Provide the (X, Y) coordinate of the cell's center where the given text is located.  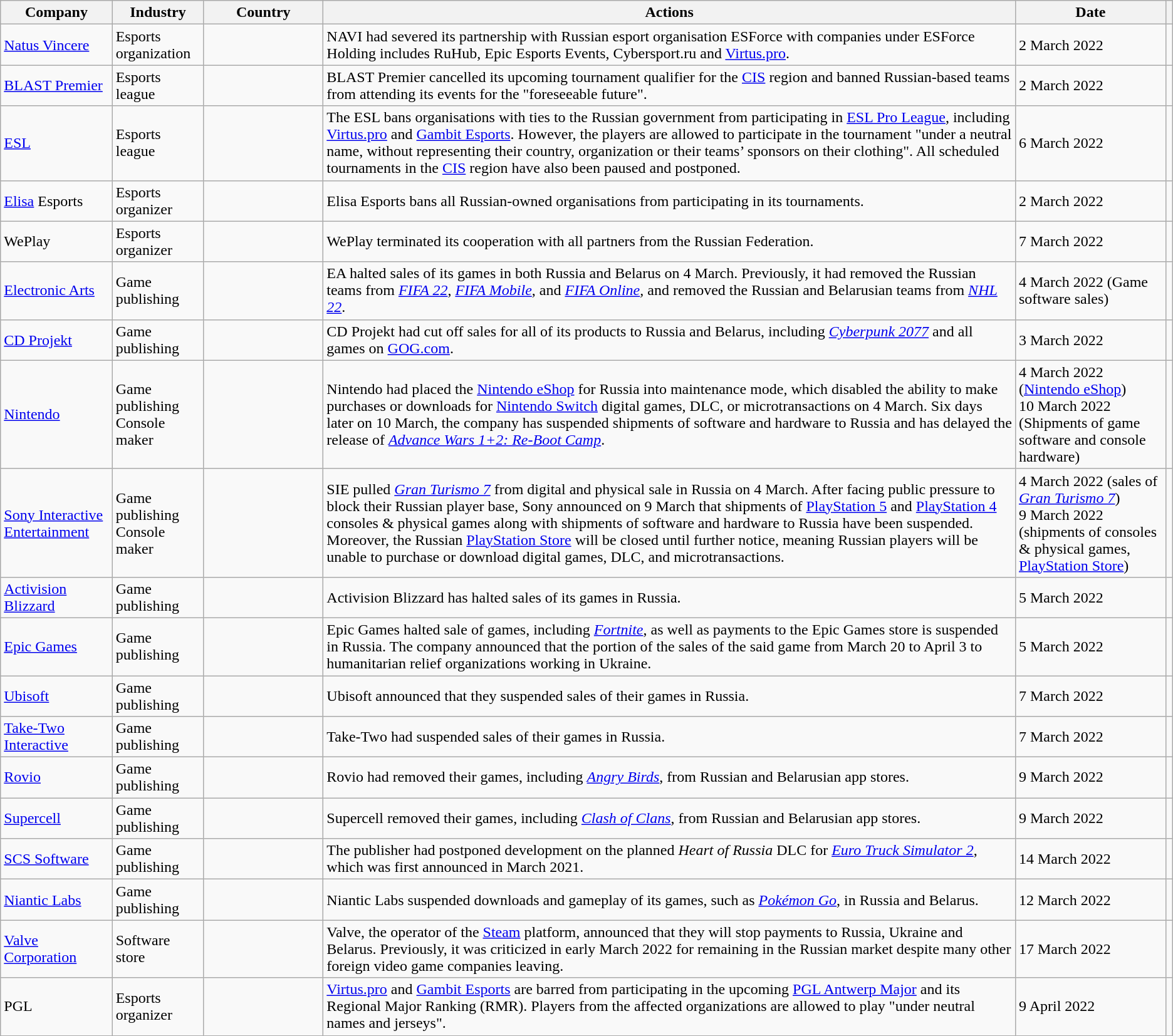
9 April 2022 (1090, 1007)
Company (56, 13)
Elisa Esports (56, 200)
Nintendo (56, 415)
Ubisoft (56, 695)
4 March 2022 (Nintendo eShop)10 March 2022 (Shipments of game software and console hardware) (1090, 415)
ESL (56, 143)
WePlay terminated its cooperation with all partners from the Russian Federation. (669, 242)
Activision Blizzard has halted sales of its games in Russia. (669, 598)
Supercell removed their games, including Clash of Clans, from Russian and Belarusian app stores. (669, 818)
PGL (56, 1007)
12 March 2022 (1090, 899)
Software store (158, 949)
6 March 2022 (1090, 143)
SCS Software (56, 859)
Rovio (56, 778)
Date (1090, 13)
Valve Corporation (56, 949)
Epic Games (56, 646)
Sony Interactive Entertainment (56, 522)
3 March 2022 (1090, 339)
Ubisoft announced that they suspended sales of their games in Russia. (669, 695)
Elisa Esports bans all Russian-owned organisations from participating in its tournaments. (669, 200)
Electronic Arts (56, 291)
Rovio had removed their games, including Angry Birds, from Russian and Belarusian app stores. (669, 778)
Take-Two had suspended sales of their games in Russia. (669, 737)
Niantic Labs suspended downloads and gameplay of its games, such as Pokémon Go, in Russia and Belarus. (669, 899)
BLAST Premier (56, 85)
Actions (669, 13)
14 March 2022 (1090, 859)
WePlay (56, 242)
4 March 2022 (sales of Gran Turismo 7) 9 March 2022 (shipments of consoles & physical games, PlayStation Store) (1090, 522)
Natus Vincere (56, 45)
CD Projekt had cut off sales for all of its products to Russia and Belarus, including Cyberpunk 2077 and all games on GOG.com. (669, 339)
4 March 2022 (Game software sales) (1090, 291)
Esports organization (158, 45)
Activision Blizzard (56, 598)
CD Projekt (56, 339)
Take-Two Interactive (56, 737)
Niantic Labs (56, 899)
Supercell (56, 818)
17 March 2022 (1090, 949)
Country (263, 13)
The publisher had postponed development on the planned Heart of Russia DLC for Euro Truck Simulator 2, which was first announced in March 2021. (669, 859)
Industry (158, 13)
